Output the (X, Y) coordinate of the center of the cell containing the given text.  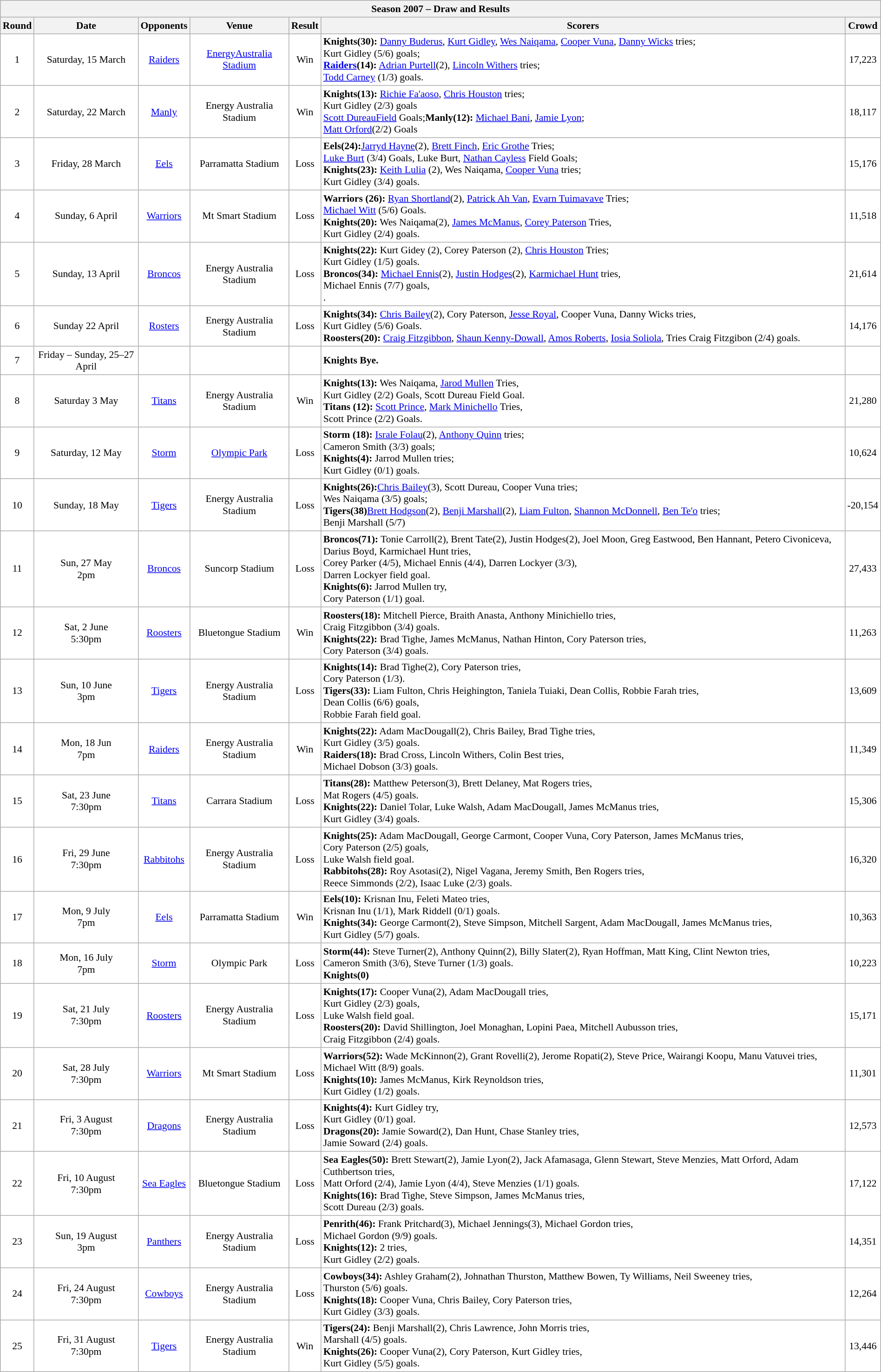
Round (18, 26)
11,263 (863, 633)
12 (18, 633)
17,223 (863, 59)
Mon, 18 Jun7pm (86, 749)
13,609 (863, 691)
Saturday, 12 May (86, 453)
Scorers (583, 26)
Sat, 2 June5:30pm (86, 633)
10 (18, 505)
Sunday, 6 April (86, 216)
6 (18, 326)
Saturday, 15 March (86, 59)
15,176 (863, 164)
Sat, 23 June7:30pm (86, 801)
Mon, 16 July7pm (86, 964)
Sunday, 13 April (86, 274)
Result (305, 26)
Fri, 29 June7:30pm (86, 859)
14,351 (863, 1242)
23 (18, 1242)
Fri, 10 August7:30pm (86, 1184)
Crowd (863, 26)
Saturday 3 May (86, 401)
21 (18, 1126)
10,223 (863, 964)
27,433 (863, 569)
Sun, 19 August3pm (86, 1242)
Sunday 22 April (86, 326)
Carrara Stadium (239, 801)
11,349 (863, 749)
12,264 (863, 1294)
19 (18, 1016)
20 (18, 1074)
Knights(4): Kurt Gidley try,Kurt Gidley (0/1) goal.Dragons(20): Jamie Soward(2), Dan Hunt, Chase Stanley tries,Jamie Soward (2/4) goals. (583, 1126)
Sat, 28 July7:30pm (86, 1074)
Saturday, 22 March (86, 112)
Rosters (164, 326)
-20,154 (863, 505)
21,614 (863, 274)
Mon, 9 July7pm (86, 917)
Venue (239, 26)
Season 2007 – Draw and Results (440, 9)
Penrith(46): Frank Pritchard(3), Michael Jennings(3), Michael Gordon tries,Michael Gordon (9/9) goals.Knights(12): 2 tries,Kurt Gidley (2/2) goals. (583, 1242)
18 (18, 964)
16,320 (863, 859)
10,624 (863, 453)
17,122 (863, 1184)
16 (18, 859)
Fri, 31 August7:30pm (86, 1346)
Manly (164, 112)
4 (18, 216)
Sunday, 18 May (86, 505)
8 (18, 401)
7 (18, 361)
Rabbitohs (164, 859)
Sun, 27 May2pm (86, 569)
15,306 (863, 801)
Fri, 3 August7:30pm (86, 1126)
18,117 (863, 112)
Storm (18): Israle Folau(2), Anthony Quinn tries; Cameron Smith (3/3) goals;Knights(4): Jarrod Mullen tries; Kurt Gidley (0/1) goals. (583, 453)
Sat, 21 July7:30pm (86, 1016)
Friday, 28 March (86, 164)
2 (18, 112)
Knights Bye. (583, 361)
22 (18, 1184)
14,176 (863, 326)
15,171 (863, 1016)
1 (18, 59)
Dragons (164, 1126)
Sun, 10 June3pm (86, 691)
9 (18, 453)
11 (18, 569)
11,301 (863, 1074)
24 (18, 1294)
Opponents (164, 26)
14 (18, 749)
10,363 (863, 917)
Suncorp Stadium (239, 569)
13,446 (863, 1346)
EnergyAustralia Stadium (239, 59)
25 (18, 1346)
21,280 (863, 401)
Panthers (164, 1242)
13 (18, 691)
12,573 (863, 1126)
Fri, 24 August7:30pm (86, 1294)
Sea Eagles (164, 1184)
Cowboys (164, 1294)
3 (18, 164)
Date (86, 26)
17 (18, 917)
Friday – Sunday, 25–27 April (86, 361)
11,518 (863, 216)
5 (18, 274)
15 (18, 801)
